Search for the cell housing the specified text and yield its [x, y] center coordinate. 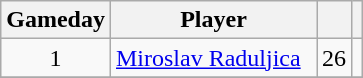
Player [213, 20]
1 [56, 58]
Gameday [56, 20]
Miroslav Raduljica [213, 58]
26 [334, 58]
